Locate the cell with the specified text and output its [x, y] center coordinate. 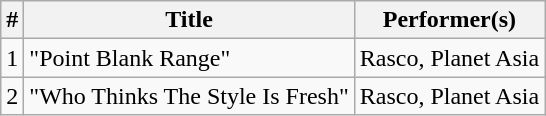
Title [189, 20]
"Who Thinks The Style Is Fresh" [189, 96]
Performer(s) [449, 20]
2 [12, 96]
# [12, 20]
"Point Blank Range" [189, 58]
1 [12, 58]
